Determine the [x, y] coordinate at the center of the cell enclosing the given text.  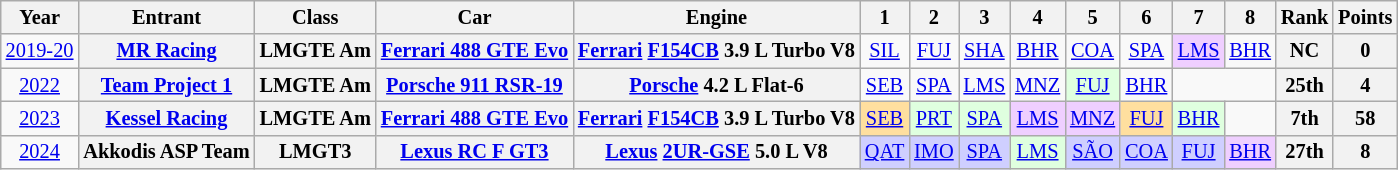
SHA [984, 51]
Lexus 2UR-GSE 5.0 L V8 [716, 152]
7th [1304, 118]
1 [884, 17]
2019-20 [40, 51]
NC [1304, 51]
Class [316, 17]
QAT [884, 152]
58 [1365, 118]
Akkodis ASP Team [166, 152]
6 [1146, 17]
Kessel Racing [166, 118]
27th [1304, 152]
LMGT3 [316, 152]
Entrant [166, 17]
2024 [40, 152]
SÃO [1092, 152]
MR Racing [166, 51]
Engine [716, 17]
0 [1365, 51]
Car [474, 17]
PRT [934, 118]
5 [1092, 17]
2 [934, 17]
7 [1199, 17]
2023 [40, 118]
Lexus RC F GT3 [474, 152]
Porsche 4.2 L Flat-6 [716, 85]
Points [1365, 17]
Team Project 1 [166, 85]
Rank [1304, 17]
IMO [934, 152]
Year [40, 17]
3 [984, 17]
SIL [884, 51]
2022 [40, 85]
Porsche 911 RSR-19 [474, 85]
25th [1304, 85]
